Pinpoint the cell where the given text exists, returning its (X, Y) midpoint coordinate. 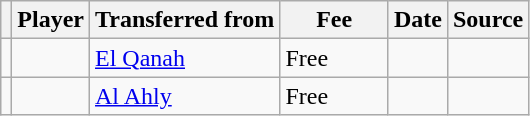
El Qanah (185, 58)
Al Ahly (185, 96)
Source (488, 20)
Transferred from (185, 20)
Player (51, 20)
Date (418, 20)
Fee (334, 20)
